Pinpoint the cell where the given text exists, returning its (X, Y) midpoint coordinate. 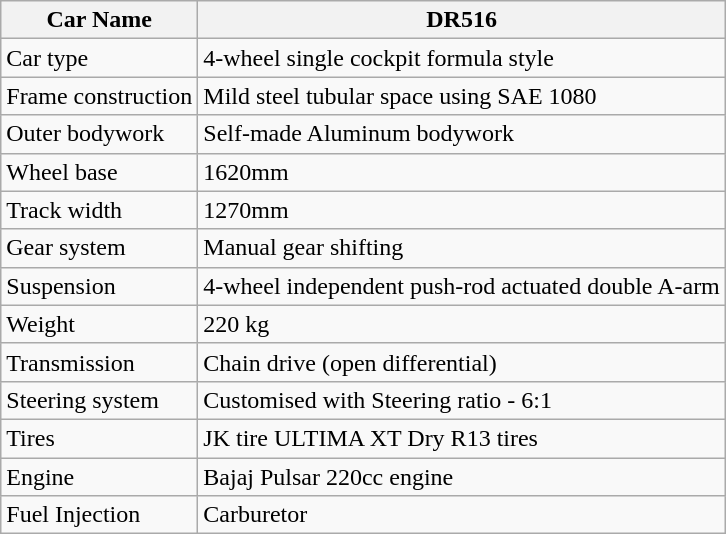
Outer bodywork (100, 134)
1270mm (462, 210)
220 kg (462, 324)
Fuel Injection (100, 515)
Engine (100, 477)
Transmission (100, 362)
Suspension (100, 286)
Manual gear shifting (462, 248)
Carburetor (462, 515)
4-wheel single cockpit formula style (462, 58)
1620mm (462, 172)
Track width (100, 210)
Car type (100, 58)
DR516 (462, 20)
Weight (100, 324)
Frame construction (100, 96)
Customised with Steering ratio - 6:1 (462, 400)
Steering system (100, 400)
Car Name (100, 20)
4-wheel independent push-rod actuated double A-arm (462, 286)
Wheel base (100, 172)
Chain drive (open differential) (462, 362)
JK tire ULTIMA XT Dry R13 tires (462, 438)
Bajaj Pulsar 220cc engine (462, 477)
Gear system (100, 248)
Mild steel tubular space using SAE 1080 (462, 96)
Tires (100, 438)
Self-made Aluminum bodywork (462, 134)
